Identify which cell holds the provided text, then report its [x, y] central coordinate. 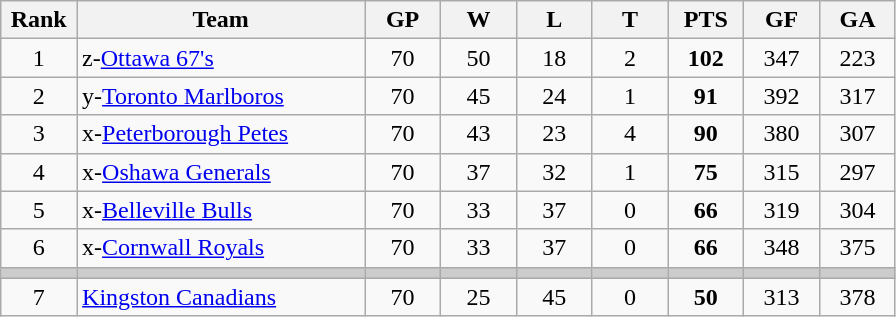
32 [554, 172]
319 [782, 210]
313 [782, 297]
Rank [39, 20]
x-Oshawa Generals [221, 172]
375 [857, 248]
392 [782, 96]
23 [554, 134]
223 [857, 58]
Team [221, 20]
307 [857, 134]
25 [479, 297]
380 [782, 134]
75 [706, 172]
Kingston Canadians [221, 297]
43 [479, 134]
y-Toronto Marlboros [221, 96]
348 [782, 248]
347 [782, 58]
T [630, 20]
297 [857, 172]
5 [39, 210]
24 [554, 96]
6 [39, 248]
W [479, 20]
PTS [706, 20]
90 [706, 134]
L [554, 20]
18 [554, 58]
x-Belleville Bulls [221, 210]
317 [857, 96]
x-Peterborough Petes [221, 134]
91 [706, 96]
102 [706, 58]
378 [857, 297]
315 [782, 172]
3 [39, 134]
GA [857, 20]
GF [782, 20]
304 [857, 210]
GP [403, 20]
x-Cornwall Royals [221, 248]
7 [39, 297]
z-Ottawa 67's [221, 58]
